Identify which cell holds the provided text, then report its (X, Y) central coordinate. 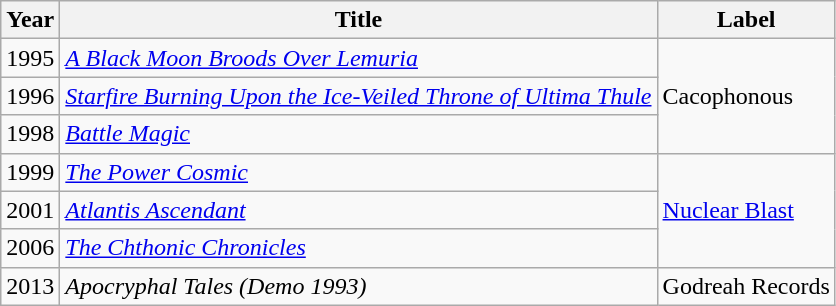
Year (30, 20)
2013 (30, 286)
1996 (30, 96)
Starfire Burning Upon the Ice-Veiled Throne of Ultima Thule (358, 96)
The Power Cosmic (358, 172)
Cacophonous (746, 96)
1998 (30, 134)
2006 (30, 248)
1999 (30, 172)
Godreah Records (746, 286)
1995 (30, 58)
A Black Moon Broods Over Lemuria (358, 58)
Nuclear Blast (746, 210)
Label (746, 20)
The Chthonic Chronicles (358, 248)
2001 (30, 210)
Atlantis Ascendant (358, 210)
Apocryphal Tales (Demo 1993) (358, 286)
Title (358, 20)
Battle Magic (358, 134)
